Provide the [X, Y] coordinate of the cell's center where the given text is located.  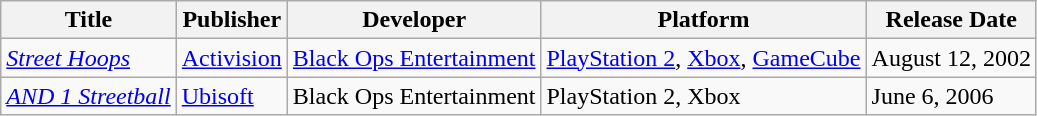
Street Hoops [89, 58]
Platform [704, 20]
PlayStation 2, Xbox, GameCube [704, 58]
Developer [414, 20]
Activision [232, 58]
Title [89, 20]
Publisher [232, 20]
Release Date [951, 20]
AND 1 Streetball [89, 96]
PlayStation 2, Xbox [704, 96]
Ubisoft [232, 96]
June 6, 2006 [951, 96]
August 12, 2002 [951, 58]
